Search for the cell housing the specified text and yield its [x, y] center coordinate. 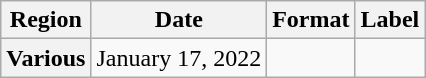
Date [179, 20]
Label [390, 20]
Format [311, 20]
Various [46, 58]
January 17, 2022 [179, 58]
Region [46, 20]
